Scan for the cell matching the given text and deliver its (x, y) coordinate at center. 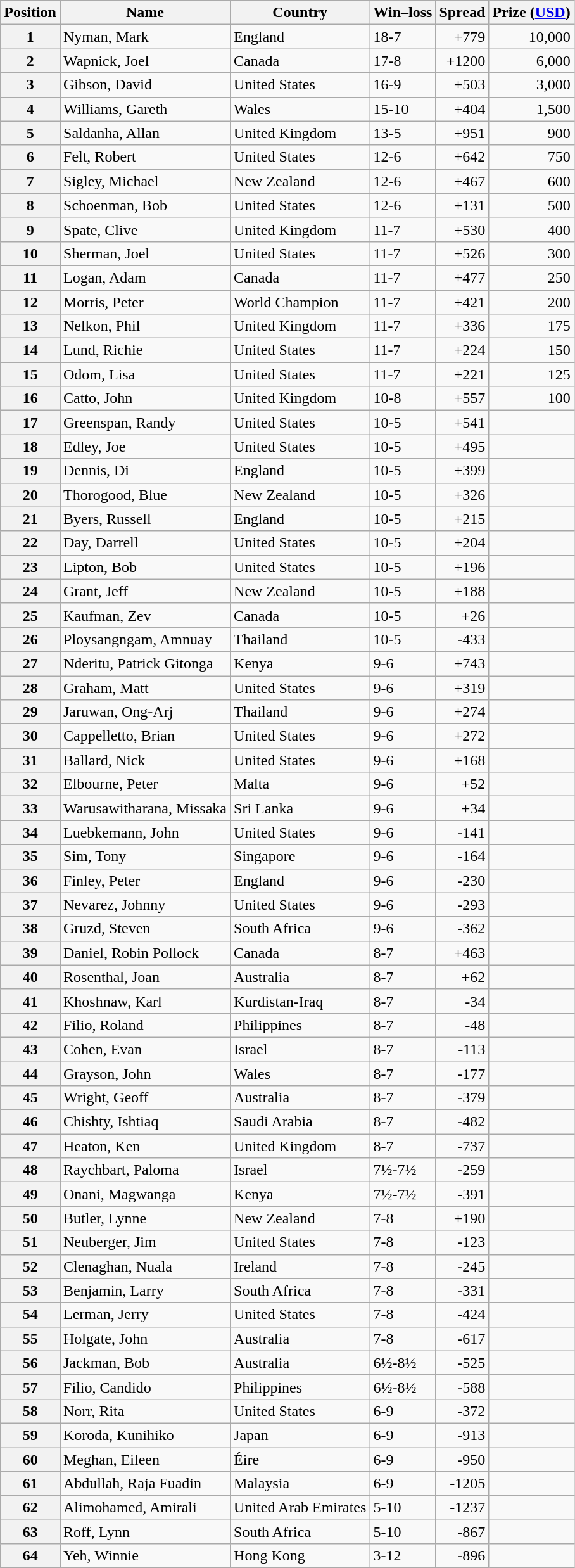
44 (30, 1074)
43 (30, 1049)
-362 (462, 929)
60 (30, 1459)
Benjamin, Larry (144, 1291)
32 (30, 784)
-525 (462, 1363)
Holgate, John (144, 1339)
10,000 (531, 37)
1,500 (531, 109)
39 (30, 953)
-950 (462, 1459)
30 (30, 736)
Ireland (300, 1266)
16 (30, 398)
27 (30, 663)
56 (30, 1363)
13-5 (403, 133)
15 (30, 374)
Spate, Clive (144, 229)
+642 (462, 157)
Wright, Geoff (144, 1098)
3 (30, 85)
150 (531, 350)
Nevarez, Johnny (144, 905)
3,000 (531, 85)
+399 (462, 471)
31 (30, 760)
Butler, Lynne (144, 1218)
Chishty, Ishtiaq (144, 1122)
Alimohamed, Amirali (144, 1508)
Felt, Robert (144, 157)
+272 (462, 736)
Filio, Candido (144, 1387)
-482 (462, 1122)
Catto, John (144, 398)
+951 (462, 133)
Finley, Peter (144, 881)
-245 (462, 1266)
200 (531, 302)
Grayson, John (144, 1074)
Cohen, Evan (144, 1049)
15-10 (403, 109)
Lipton, Bob (144, 567)
Gruzd, Steven (144, 929)
Nderitu, Patrick Gitonga (144, 663)
Rosenthal, Joan (144, 977)
Yeh, Winnie (144, 1556)
18 (30, 447)
Khoshnaw, Karl (144, 1001)
Abdullah, Raja Fuadin (144, 1484)
Odom, Lisa (144, 374)
+34 (462, 808)
Day, Darrell (144, 543)
United Arab Emirates (300, 1508)
175 (531, 326)
Koroda, Kunihiko (144, 1435)
38 (30, 929)
Jaruwan, Ong-Arj (144, 712)
64 (30, 1556)
Malta (300, 784)
Morris, Peter (144, 302)
250 (531, 277)
7 (30, 181)
Gibson, David (144, 85)
-123 (462, 1242)
28 (30, 687)
61 (30, 1484)
Sigley, Michael (144, 181)
500 (531, 205)
41 (30, 1001)
+530 (462, 229)
-230 (462, 881)
11 (30, 277)
Norr, Rita (144, 1411)
25 (30, 615)
600 (531, 181)
+215 (462, 519)
+541 (462, 423)
34 (30, 832)
-737 (462, 1146)
Saldanha, Allan (144, 133)
Sri Lanka (300, 808)
Warusawitharana, Missaka (144, 808)
-588 (462, 1387)
Wapnick, Joel (144, 61)
16-9 (403, 85)
Position (30, 13)
Lund, Richie (144, 350)
+495 (462, 447)
Sim, Tony (144, 857)
+477 (462, 277)
24 (30, 591)
19 (30, 471)
-177 (462, 1074)
Graham, Matt (144, 687)
Sherman, Joel (144, 253)
Edley, Joe (144, 447)
-293 (462, 905)
-48 (462, 1025)
+62 (462, 977)
4 (30, 109)
Country (300, 13)
2 (30, 61)
+779 (462, 37)
Roff, Lynn (144, 1532)
Grant, Jeff (144, 591)
Elbourne, Peter (144, 784)
-391 (462, 1194)
55 (30, 1339)
+131 (462, 205)
Spread (462, 13)
Thorogood, Blue (144, 495)
300 (531, 253)
Cappelletto, Brian (144, 736)
58 (30, 1411)
50 (30, 1218)
14 (30, 350)
Malaysia (300, 1484)
Luebkemann, John (144, 832)
35 (30, 857)
47 (30, 1146)
100 (531, 398)
21 (30, 519)
+52 (462, 784)
20 (30, 495)
Nyman, Mark (144, 37)
53 (30, 1291)
-113 (462, 1049)
Raychbart, Paloma (144, 1170)
49 (30, 1194)
Schoenman, Bob (144, 205)
Daniel, Robin Pollock (144, 953)
-164 (462, 857)
Japan (300, 1435)
Byers, Russell (144, 519)
+190 (462, 1218)
+526 (462, 253)
17-8 (403, 61)
Neuberger, Jim (144, 1242)
+421 (462, 302)
40 (30, 977)
+188 (462, 591)
5 (30, 133)
62 (30, 1508)
10 (30, 253)
+336 (462, 326)
+557 (462, 398)
-896 (462, 1556)
-424 (462, 1315)
-34 (462, 1001)
World Champion (300, 302)
-617 (462, 1339)
+168 (462, 760)
17 (30, 423)
22 (30, 543)
Jackman, Bob (144, 1363)
+503 (462, 85)
-331 (462, 1291)
57 (30, 1387)
Filio, Roland (144, 1025)
Name (144, 13)
33 (30, 808)
-141 (462, 832)
900 (531, 133)
Williams, Gareth (144, 109)
54 (30, 1315)
8 (30, 205)
+319 (462, 687)
-867 (462, 1532)
10-8 (403, 398)
-1237 (462, 1508)
+196 (462, 567)
45 (30, 1098)
-1205 (462, 1484)
Logan, Adam (144, 277)
+224 (462, 350)
125 (531, 374)
Win–loss (403, 13)
13 (30, 326)
+204 (462, 543)
400 (531, 229)
42 (30, 1025)
750 (531, 157)
1 (30, 37)
+463 (462, 953)
6 (30, 157)
+404 (462, 109)
29 (30, 712)
Lerman, Jerry (144, 1315)
Heaton, Ken (144, 1146)
48 (30, 1170)
+467 (462, 181)
+743 (462, 663)
37 (30, 905)
Dennis, Di (144, 471)
Hong Kong (300, 1556)
+1200 (462, 61)
Éire (300, 1459)
63 (30, 1532)
26 (30, 639)
-913 (462, 1435)
-372 (462, 1411)
Greenspan, Randy (144, 423)
Kaufman, Zev (144, 615)
Ploysangngam, Amnuay (144, 639)
Meghan, Eileen (144, 1459)
9 (30, 229)
-433 (462, 639)
+26 (462, 615)
6,000 (531, 61)
Saudi Arabia (300, 1122)
+326 (462, 495)
Singapore (300, 857)
52 (30, 1266)
Ballard, Nick (144, 760)
23 (30, 567)
Prize (USD) (531, 13)
Onani, Magwanga (144, 1194)
Nelkon, Phil (144, 326)
18-7 (403, 37)
-379 (462, 1098)
Kurdistan-Iraq (300, 1001)
3-12 (403, 1556)
-259 (462, 1170)
36 (30, 881)
46 (30, 1122)
Clenaghan, Nuala (144, 1266)
+221 (462, 374)
59 (30, 1435)
+274 (462, 712)
51 (30, 1242)
12 (30, 302)
